Detect which cell encompasses the target text, then output its (x, y) center coordinate. 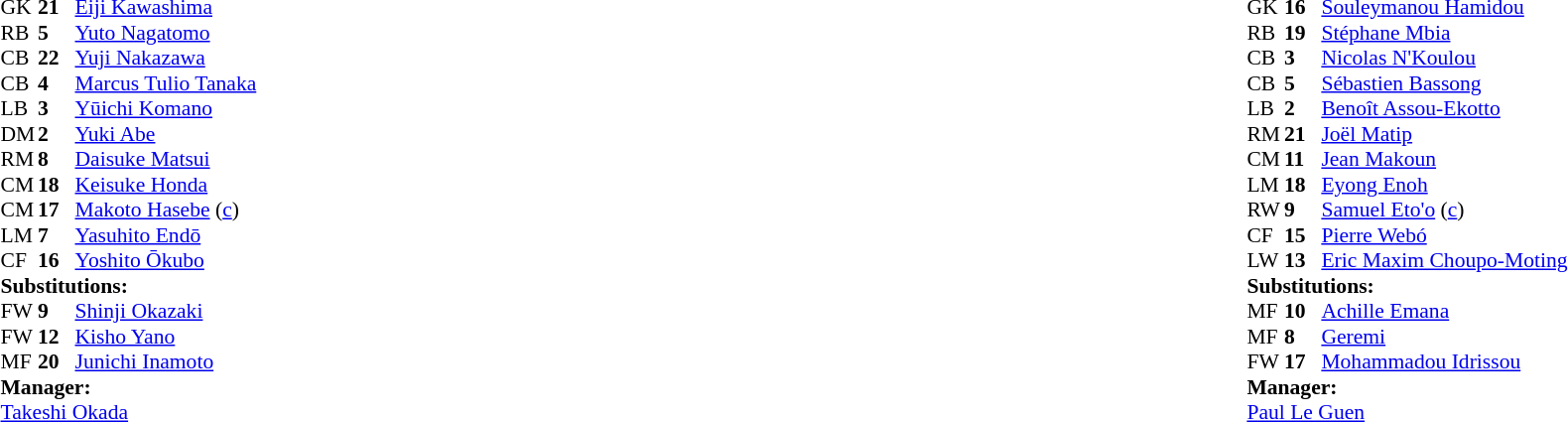
Eyong Enoh (1444, 185)
Daisuke Matsui (167, 160)
11 (1303, 160)
15 (1303, 235)
Geremi (1444, 337)
Yasuhito Endō (167, 235)
Shinji Okazaki (167, 311)
Yuji Nakazawa (167, 59)
DM (19, 134)
Yūichi Komano (167, 108)
LW (1265, 261)
Mohammadou Idrissou (1444, 362)
13 (1303, 261)
21 (1303, 134)
Yoshito Ōkubo (167, 261)
4 (57, 83)
7 (57, 235)
Marcus Tulio Tanaka (167, 83)
Joël Matip (1444, 134)
16 (57, 261)
Yuto Nagatomo (167, 33)
Eric Maxim Choupo-Moting (1444, 261)
Stéphane Mbia (1444, 33)
Sébastien Bassong (1444, 83)
12 (57, 337)
Pierre Webó (1444, 235)
Samuel Eto'o (c) (1444, 210)
Junichi Inamoto (167, 362)
RW (1265, 210)
Jean Makoun (1444, 160)
19 (1303, 33)
20 (57, 362)
Benoît Assou-Ekotto (1444, 108)
Kisho Yano (167, 337)
Makoto Hasebe (c) (167, 210)
Nicolas N'Koulou (1444, 59)
Achille Emana (1444, 311)
Keisuke Honda (167, 185)
10 (1303, 311)
22 (57, 59)
Yuki Abe (167, 134)
